Identify which cell holds the provided text, then report its [x, y] central coordinate. 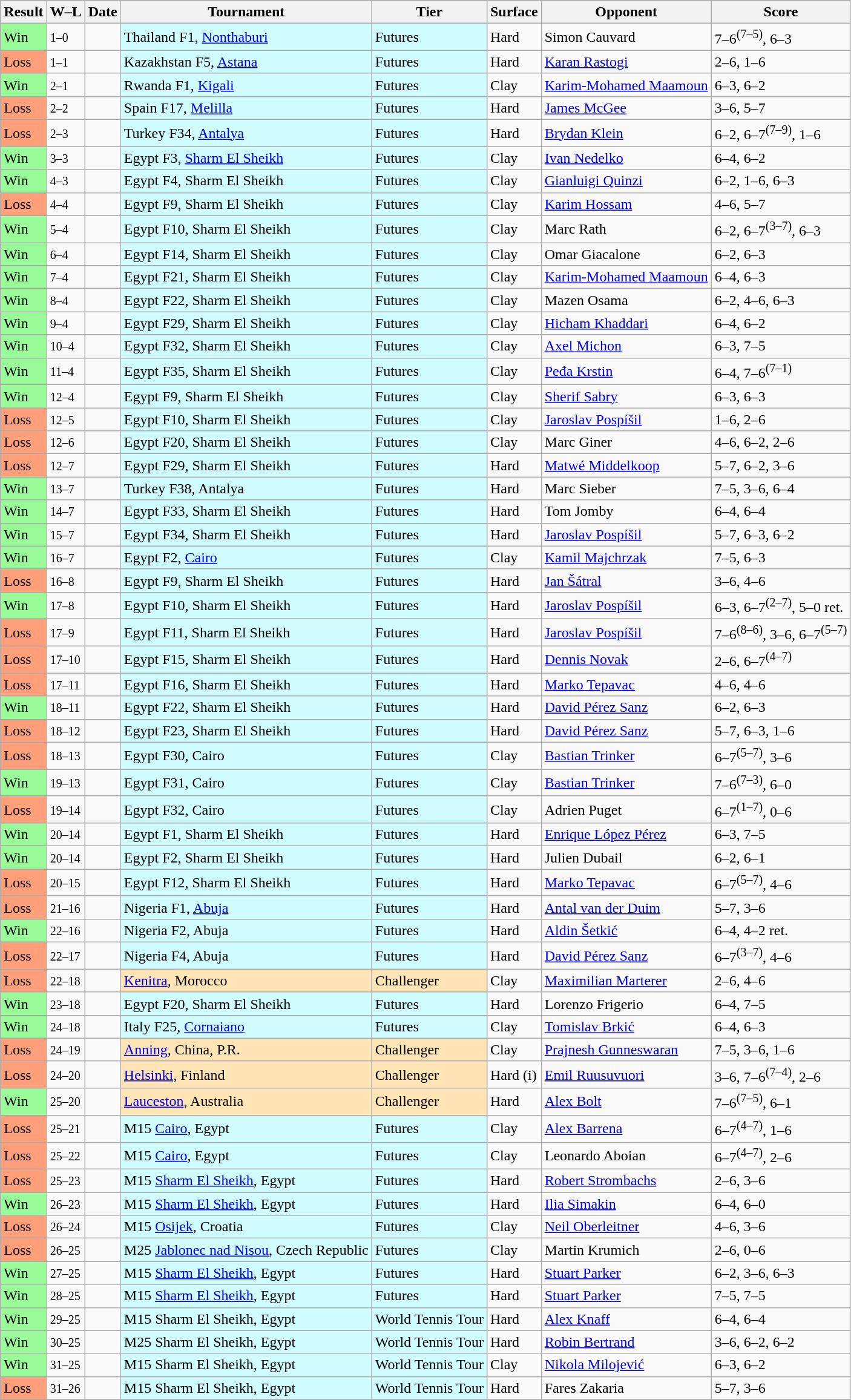
5–7, 6–3, 6–2 [781, 534]
26–25 [65, 1250]
5–4 [65, 229]
Tomislav Brkić [626, 1027]
Egypt F15, Sharm El Sheikh [246, 660]
Matwé Middelkoop [626, 465]
Egypt F16, Sharm El Sheikh [246, 685]
31–25 [65, 1365]
Prajnesh Gunneswaran [626, 1050]
Adrien Puget [626, 810]
18–11 [65, 708]
6–2, 6–7(3–7), 6–3 [781, 229]
17–10 [65, 660]
19–13 [65, 783]
6–7(4–7), 2–6 [781, 1156]
6–4, 7–6(7–1) [781, 372]
Tier [429, 12]
6–2, 4–6, 6–3 [781, 300]
4–6, 5–7 [781, 204]
7–5, 6–3 [781, 557]
7–6(7–5), 6–1 [781, 1102]
17–8 [65, 605]
Fares Zakaria [626, 1388]
Turkey F34, Antalya [246, 133]
James McGee [626, 108]
Martin Krumich [626, 1250]
Egypt F32, Cairo [246, 810]
Tournament [246, 12]
31–26 [65, 1388]
14–7 [65, 511]
W–L [65, 12]
24–20 [65, 1075]
5–7, 6–3, 1–6 [781, 731]
Nikola Milojević [626, 1365]
7–5, 3–6, 6–4 [781, 488]
21–16 [65, 907]
Neil Oberleitner [626, 1227]
25–22 [65, 1156]
Alex Knaff [626, 1319]
Jan Šátral [626, 580]
2–1 [65, 85]
Egypt F35, Sharm El Sheikh [246, 372]
Score [781, 12]
6–7(3–7), 4–6 [781, 956]
25–20 [65, 1102]
22–16 [65, 931]
6–3, 6–3 [781, 396]
Emil Ruusuvuori [626, 1075]
Alex Barrena [626, 1129]
6–7(4–7), 1–6 [781, 1129]
2–2 [65, 108]
6–2, 1–6, 6–3 [781, 181]
6–7(5–7), 4–6 [781, 882]
Rwanda F1, Kigali [246, 85]
26–24 [65, 1227]
Egypt F34, Sharm El Sheikh [246, 534]
Robin Bertrand [626, 1342]
7–6(7–3), 6–0 [781, 783]
Marc Giner [626, 442]
20–15 [65, 882]
17–9 [65, 633]
Tom Jomby [626, 511]
19–14 [65, 810]
Hicham Khaddari [626, 323]
11–4 [65, 372]
7–4 [65, 277]
30–25 [65, 1342]
7–5, 3–6, 1–6 [781, 1050]
Egypt F14, Sharm El Sheikh [246, 254]
Nigeria F1, Abuja [246, 907]
M15 Osijek, Croatia [246, 1227]
4–6, 4–6 [781, 685]
Egypt F23, Sharm El Sheikh [246, 731]
Surface [514, 12]
Aldin Šetkić [626, 931]
Alex Bolt [626, 1102]
Result [24, 12]
4–4 [65, 204]
Egypt F1, Sharm El Sheikh [246, 835]
28–25 [65, 1296]
15–7 [65, 534]
24–18 [65, 1027]
Ilia Simakin [626, 1204]
Opponent [626, 12]
Sherif Sabry [626, 396]
5–7, 6–2, 3–6 [781, 465]
2–6, 1–6 [781, 62]
27–25 [65, 1273]
4–6, 3–6 [781, 1227]
Marc Sieber [626, 488]
Gianluigi Quinzi [626, 181]
Date [103, 12]
6–2, 3–6, 6–3 [781, 1273]
25–23 [65, 1181]
2–3 [65, 133]
M25 Jablonec nad Nisou, Czech Republic [246, 1250]
Thailand F1, Nonthaburi [246, 38]
9–4 [65, 323]
Hard (i) [514, 1075]
Nigeria F2, Abuja [246, 931]
Mazen Osama [626, 300]
12–6 [65, 442]
2–6, 6–7(4–7) [781, 660]
18–13 [65, 755]
Kenitra, Morocco [246, 981]
12–7 [65, 465]
3–6, 5–7 [781, 108]
Egypt F31, Cairo [246, 783]
6–2, 6–1 [781, 858]
Egypt F2, Sharm El Sheikh [246, 858]
6–4 [65, 254]
Kamil Majchrzak [626, 557]
Leonardo Aboian [626, 1156]
Egypt F2, Cairo [246, 557]
1–6, 2–6 [781, 419]
17–11 [65, 685]
Egypt F30, Cairo [246, 755]
6–4, 6–0 [781, 1204]
1–0 [65, 38]
22–18 [65, 981]
Egypt F33, Sharm El Sheikh [246, 511]
7–5, 7–5 [781, 1296]
Marc Rath [626, 229]
7–6(8–6), 3–6, 6–7(5–7) [781, 633]
1–1 [65, 62]
10–4 [65, 346]
3–6, 7–6(7–4), 2–6 [781, 1075]
6–7(1–7), 0–6 [781, 810]
8–4 [65, 300]
25–21 [65, 1129]
6–2, 6–7(7–9), 1–6 [781, 133]
16–8 [65, 580]
18–12 [65, 731]
Spain F17, Melilla [246, 108]
Turkey F38, Antalya [246, 488]
Enrique López Pérez [626, 835]
12–5 [65, 419]
3–6, 4–6 [781, 580]
12–4 [65, 396]
Egypt F21, Sharm El Sheikh [246, 277]
Julien Dubail [626, 858]
2–6, 4–6 [781, 981]
7–6(7–5), 6–3 [781, 38]
Karim Hossam [626, 204]
Anning, China, P.R. [246, 1050]
6–4, 7–5 [781, 1004]
Kazakhstan F5, Astana [246, 62]
23–18 [65, 1004]
Axel Michon [626, 346]
16–7 [65, 557]
Italy F25, Cornaiano [246, 1027]
Ivan Nedelko [626, 158]
Helsinki, Finland [246, 1075]
Maximilian Marterer [626, 981]
Simon Cauvard [626, 38]
2–6, 3–6 [781, 1181]
3–6, 6–2, 6–2 [781, 1342]
2–6, 0–6 [781, 1250]
M25 Sharm El Sheikh, Egypt [246, 1342]
Dennis Novak [626, 660]
Robert Strombachs [626, 1181]
Egypt F32, Sharm El Sheikh [246, 346]
Egypt F11, Sharm El Sheikh [246, 633]
29–25 [65, 1319]
Lauceston, Australia [246, 1102]
24–19 [65, 1050]
Nigeria F4, Abuja [246, 956]
Lorenzo Frigerio [626, 1004]
26–23 [65, 1204]
Egypt F3, Sharm El Sheikh [246, 158]
13–7 [65, 488]
Peđa Krstin [626, 372]
Karan Rastogi [626, 62]
Antal van der Duim [626, 907]
3–3 [65, 158]
Brydan Klein [626, 133]
4–3 [65, 181]
22–17 [65, 956]
Egypt F12, Sharm El Sheikh [246, 882]
Omar Giacalone [626, 254]
6–7(5–7), 3–6 [781, 755]
6–3, 6–7(2–7), 5–0 ret. [781, 605]
6–4, 4–2 ret. [781, 931]
Egypt F4, Sharm El Sheikh [246, 181]
4–6, 6–2, 2–6 [781, 442]
